Locate the cell with the specified text and output its [x, y] center coordinate. 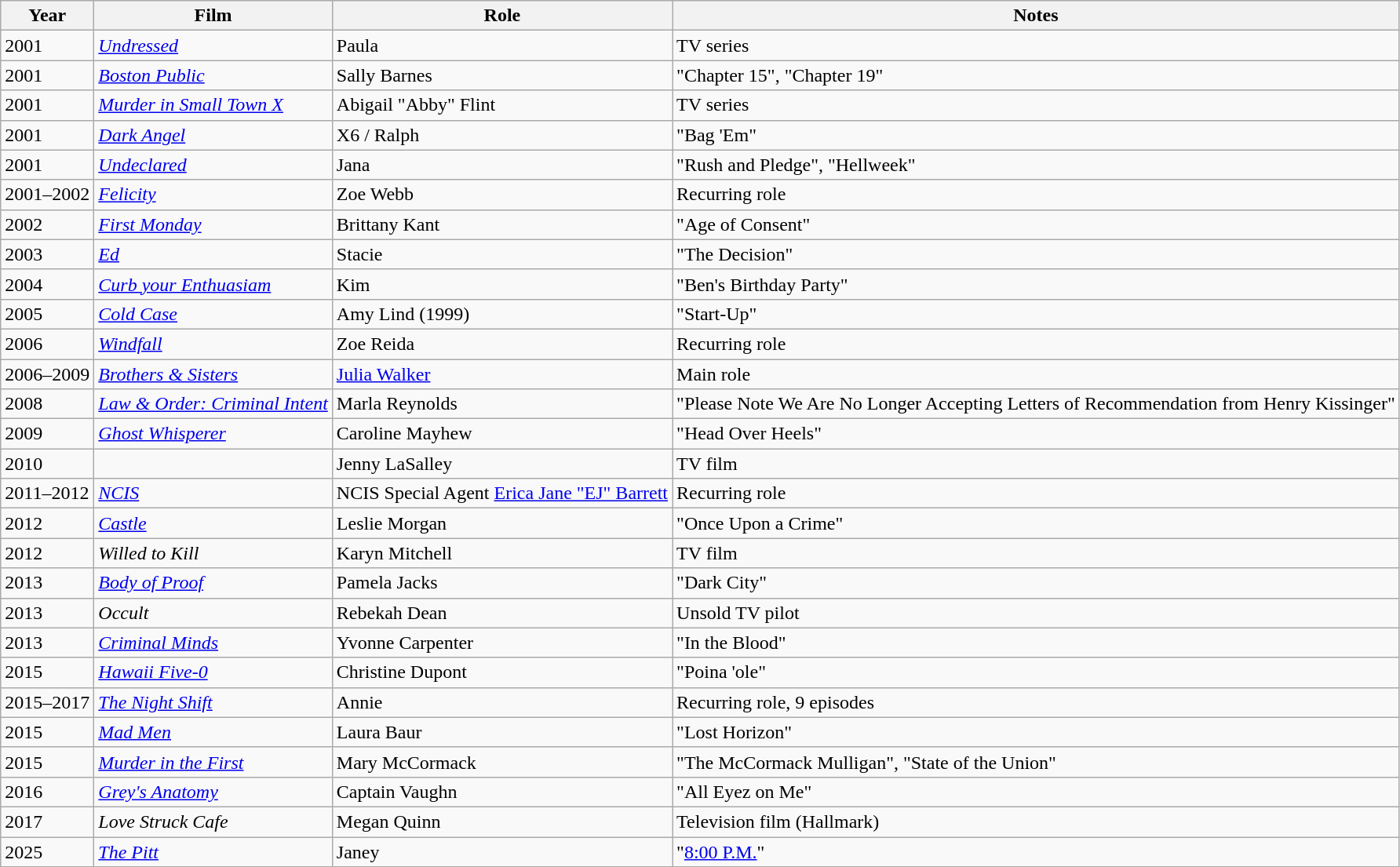
Janey [502, 851]
Sally Barnes [502, 75]
"Dark City" [1036, 583]
The Night Shift [213, 702]
2003 [47, 254]
Karyn Mitchell [502, 553]
2025 [47, 851]
Stacie [502, 254]
Pamela Jacks [502, 583]
Recurring role, 9 episodes [1036, 702]
"The McCormack Mulligan", "State of the Union" [1036, 762]
Leslie Morgan [502, 523]
"Age of Consent" [1036, 224]
"Poina 'ole" [1036, 672]
2006–2009 [47, 374]
Abigail "Abby" Flint [502, 105]
Kim [502, 284]
Jenny LaSalley [502, 464]
Caroline Mayhew [502, 434]
Marla Reynolds [502, 404]
Television film (Hallmark) [1036, 821]
"Chapter 15", "Chapter 19" [1036, 75]
Unsold TV pilot [1036, 613]
Role [502, 16]
X6 / Ralph [502, 135]
Mad Men [213, 732]
2005 [47, 314]
Brittany Kant [502, 224]
Dark Angel [213, 135]
"Lost Horizon" [1036, 732]
Christine Dupont [502, 672]
2006 [47, 344]
2010 [47, 464]
"Please Note We Are No Longer Accepting Letters of Recommendation from Henry Kissinger" [1036, 404]
Laura Baur [502, 732]
Castle [213, 523]
"Start-Up" [1036, 314]
2017 [47, 821]
Paula [502, 46]
The Pitt [213, 851]
"In the Blood" [1036, 643]
Notes [1036, 16]
Cold Case [213, 314]
Hawaii Five-0 [213, 672]
Willed to Kill [213, 553]
Boston Public [213, 75]
Ghost Whisperer [213, 434]
Law & Order: Criminal Intent [213, 404]
Annie [502, 702]
Zoe Webb [502, 195]
2008 [47, 404]
Amy Lind (1999) [502, 314]
Megan Quinn [502, 821]
2002 [47, 224]
Undressed [213, 46]
"All Eyez on Me" [1036, 792]
Rebekah Dean [502, 613]
Jana [502, 165]
"8:00 P.M." [1036, 851]
2016 [47, 792]
Body of Proof [213, 583]
Windfall [213, 344]
Criminal Minds [213, 643]
2009 [47, 434]
Undeclared [213, 165]
2001–2002 [47, 195]
Occult [213, 613]
Yvonne Carpenter [502, 643]
Zoe Reida [502, 344]
Mary McCormack [502, 762]
2004 [47, 284]
Main role [1036, 374]
Captain Vaughn [502, 792]
Love Struck Cafe [213, 821]
Ed [213, 254]
Film [213, 16]
2015–2017 [47, 702]
"Ben's Birthday Party" [1036, 284]
Curb your Enthuasiam [213, 284]
"Once Upon a Crime" [1036, 523]
"Rush and Pledge", "Hellweek" [1036, 165]
NCIS Special Agent Erica Jane "EJ" Barrett [502, 494]
Murder in Small Town X [213, 105]
First Monday [213, 224]
NCIS [213, 494]
Murder in the First [213, 762]
"Bag 'Em" [1036, 135]
Year [47, 16]
2011–2012 [47, 494]
"Head Over Heels" [1036, 434]
"The Decision" [1036, 254]
Brothers & Sisters [213, 374]
Grey's Anatomy [213, 792]
Julia Walker [502, 374]
Felicity [213, 195]
